Detect which cell encompasses the target text, then output its [x, y] center coordinate. 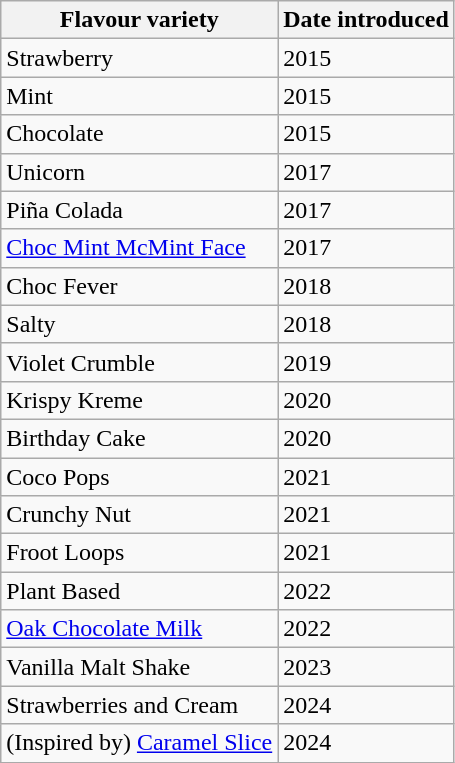
Vanilla Malt Shake [140, 667]
(Inspired by) Caramel Slice [140, 743]
Strawberries and Cream [140, 705]
Birthday Cake [140, 438]
Choc Fever [140, 286]
Mint [140, 96]
2023 [366, 667]
Violet Crumble [140, 362]
Krispy Kreme [140, 400]
Oak Chocolate Milk [140, 629]
Chocolate [140, 134]
2019 [366, 362]
Crunchy Nut [140, 515]
Flavour variety [140, 20]
Coco Pops [140, 477]
Date introduced [366, 20]
Unicorn [140, 172]
Piña Colada [140, 210]
Strawberry [140, 58]
Salty [140, 324]
Choc Mint McMint Face [140, 248]
Froot Loops [140, 553]
Plant Based [140, 591]
